Scan for the cell matching the given text and deliver its [X, Y] coordinate at center. 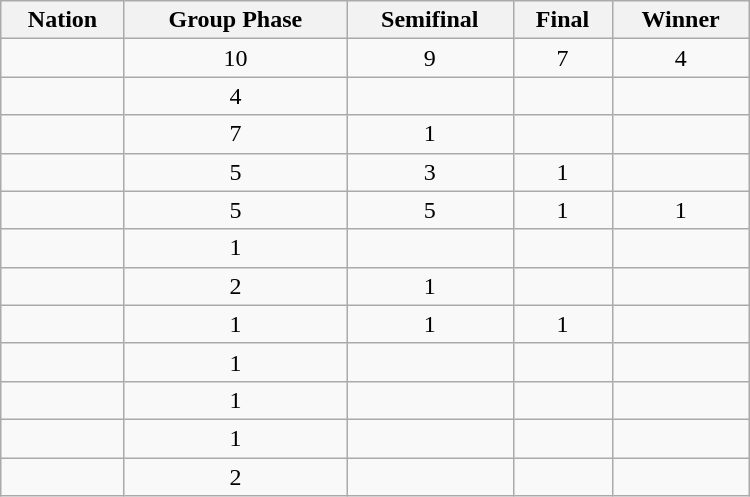
3 [430, 172]
10 [235, 58]
Nation [63, 20]
Semifinal [430, 20]
Winner [680, 20]
Group Phase [235, 20]
9 [430, 58]
Final [562, 20]
